Pinpoint the cell where the given text exists, returning its (X, Y) midpoint coordinate. 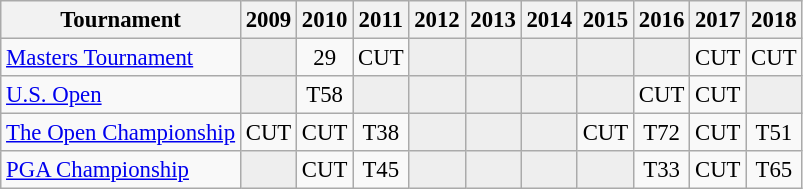
T51 (774, 133)
2009 (268, 20)
29 (325, 58)
T33 (661, 170)
2015 (605, 20)
2014 (549, 20)
2018 (774, 20)
The Open Championship (121, 133)
2013 (493, 20)
Tournament (121, 20)
2012 (437, 20)
T72 (661, 133)
2010 (325, 20)
2016 (661, 20)
PGA Championship (121, 170)
T38 (381, 133)
T45 (381, 170)
T65 (774, 170)
2017 (718, 20)
Masters Tournament (121, 58)
2011 (381, 20)
T58 (325, 95)
U.S. Open (121, 95)
